Return (x, y) of the center of cell containing provided text 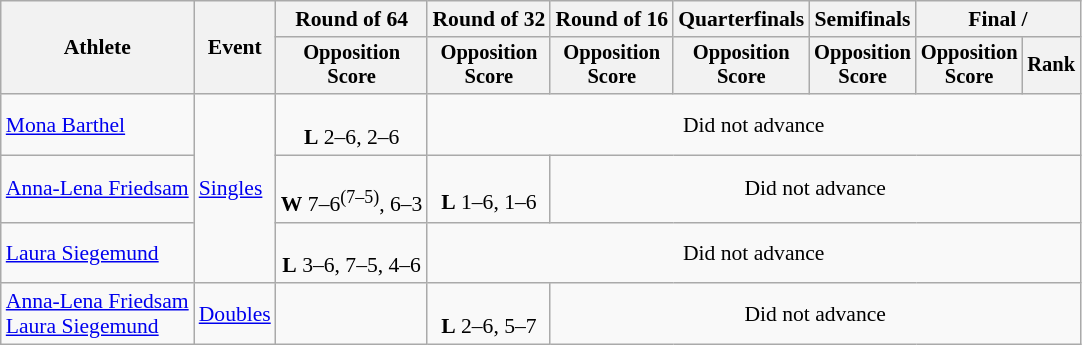
W 7–6(7–5), 6–3 (352, 190)
Singles (235, 188)
Round of 64 (352, 19)
L 2–6, 2–6 (352, 124)
Round of 16 (612, 19)
Laura Siegemund (98, 252)
L 2–6, 5–7 (488, 314)
Doubles (235, 314)
Quarterfinals (741, 19)
Athlete (98, 48)
Event (235, 48)
L 1–6, 1–6 (488, 190)
L 3–6, 7–5, 4–6 (352, 252)
Round of 32 (488, 19)
Rank (1051, 66)
Mona Barthel (98, 124)
Final / (998, 19)
Anna-Lena FriedsamLaura Siegemund (98, 314)
Anna-Lena Friedsam (98, 190)
Semifinals (862, 19)
